Provide the [x, y] coordinate of the cell's center where the given text is located.  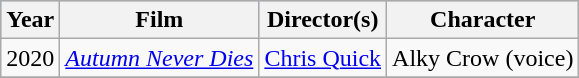
Alky Crow (voice) [483, 58]
Autumn Never Dies [160, 58]
Director(s) [323, 20]
Film [160, 20]
Character [483, 20]
Year [30, 20]
2020 [30, 58]
Chris Quick [323, 58]
